Determine the (X, Y) coordinate at the center of the cell enclosing the given text.  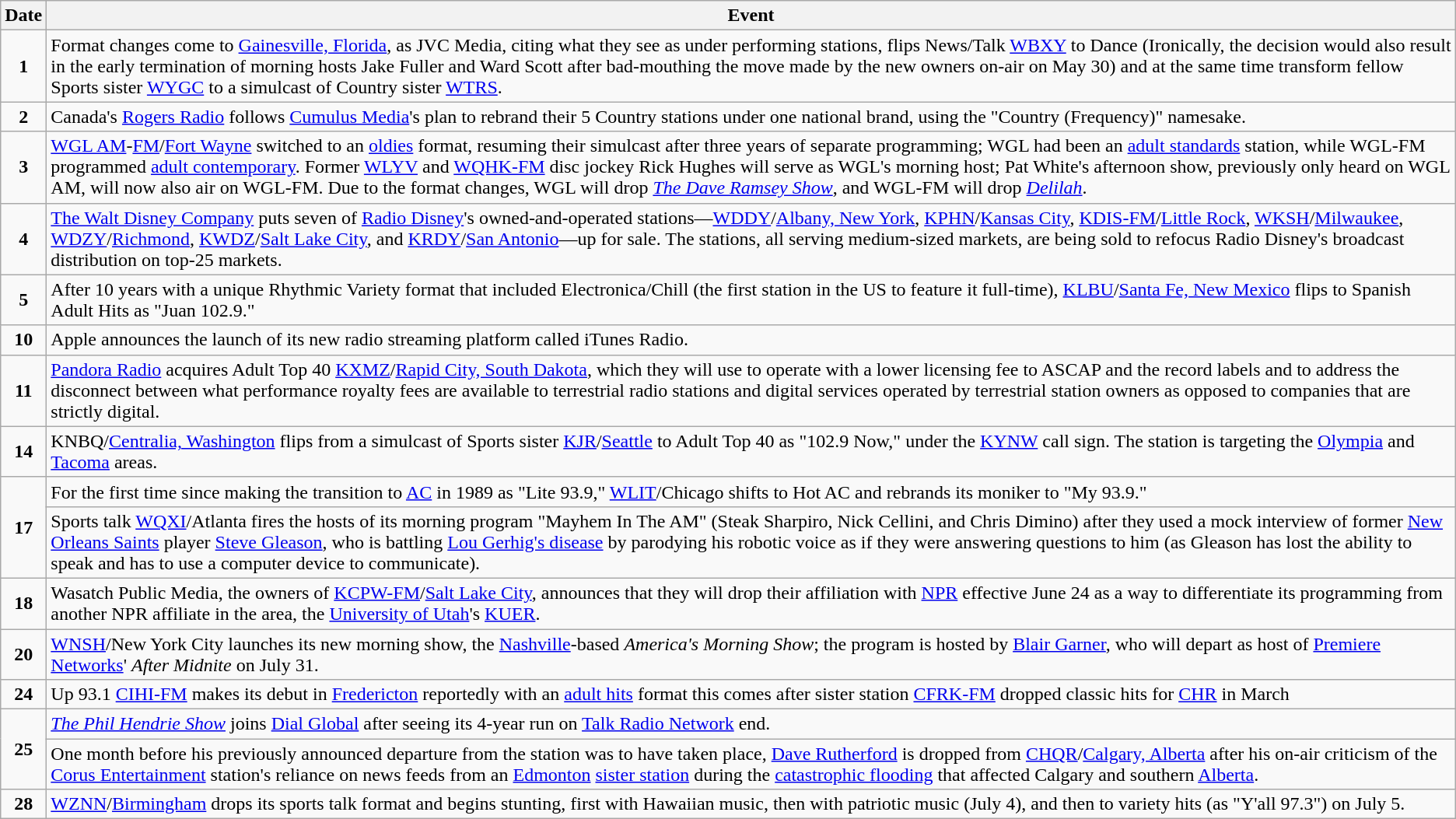
5 (23, 300)
18 (23, 604)
4 (23, 239)
Apple announces the launch of its new radio streaming platform called iTunes Radio. (751, 340)
Date (23, 16)
24 (23, 695)
20 (23, 653)
25 (23, 750)
14 (23, 451)
1 (23, 66)
3 (23, 167)
For the first time since making the transition to AC in 1989 as "Lite 93.9," WLIT/Chicago shifts to Hot AC and rebrands its moniker to "My 93.9." (751, 492)
11 (23, 390)
10 (23, 340)
17 (23, 527)
28 (23, 804)
2 (23, 117)
The Phil Hendrie Show joins Dial Global after seeing its 4-year run on Talk Radio Network end. (751, 724)
Event (751, 16)
